Determine the [x, y] coordinate at the center of the cell enclosing the given text.  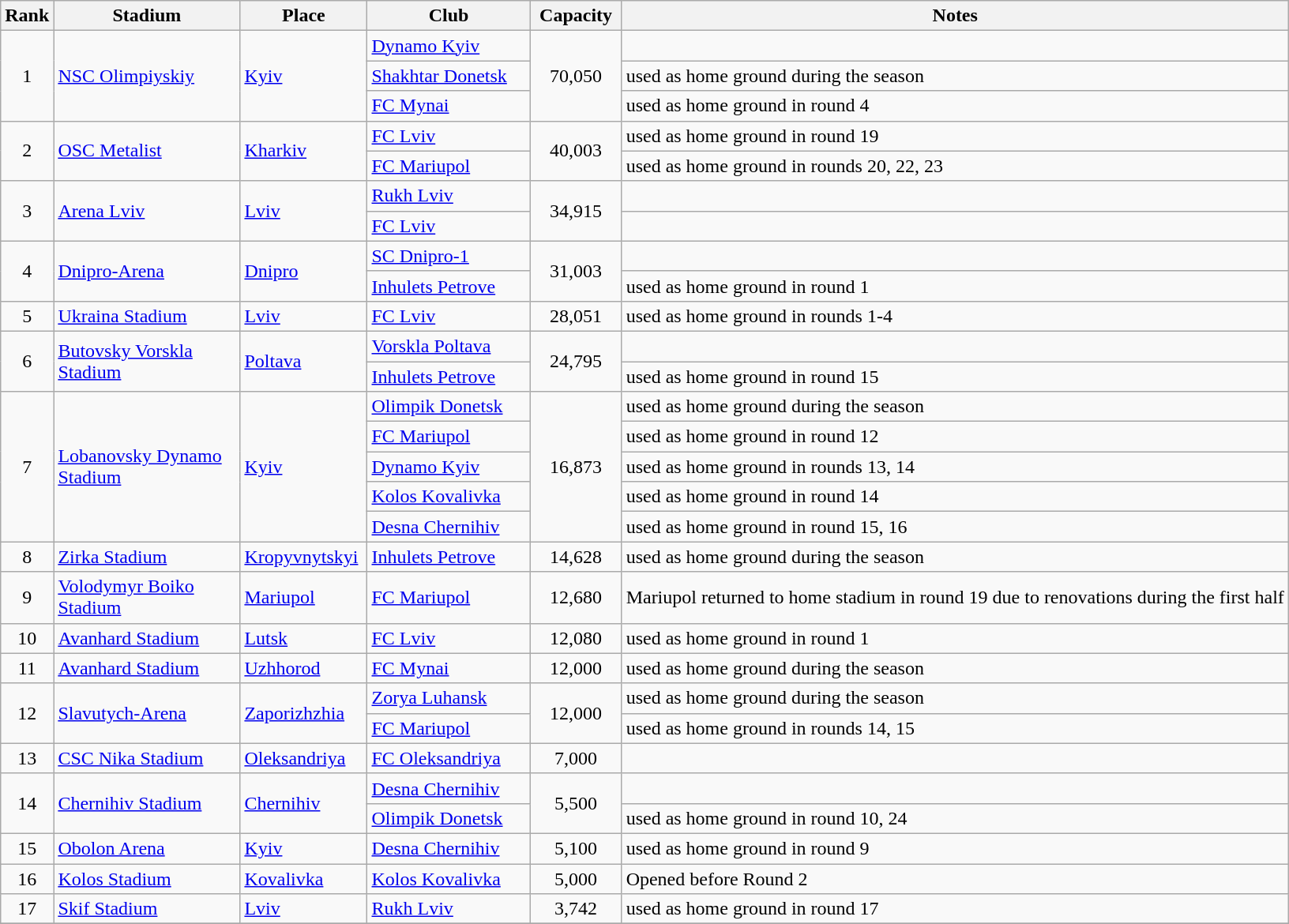
used as home ground in round 14 [955, 497]
16,873 [576, 467]
1 [27, 76]
3 [27, 211]
Slavutych-Arena [147, 713]
Butovsky Vorskla Stadium [147, 361]
Club [449, 16]
Place [303, 16]
14 [27, 803]
8 [27, 557]
Kovalivka [303, 879]
Mariupol returned to home stadium in round 19 due to renovations during the first half [955, 597]
Arena Lviv [147, 211]
Opened before Round 2 [955, 879]
5 [27, 316]
Kolos Stadium [147, 879]
14,628 [576, 557]
Oleksandriya [303, 758]
SC Dnipro-1 [449, 256]
7 [27, 467]
Lutsk [303, 638]
OSC Metalist [147, 151]
70,050 [576, 76]
Stadium [147, 16]
Uzhhorod [303, 668]
Ukraina Stadium [147, 316]
Shakhtar Donetsk [449, 76]
used as home ground in round 15, 16 [955, 527]
Zaporizhzhia [303, 713]
5,500 [576, 803]
Poltava [303, 361]
34,915 [576, 211]
10 [27, 638]
used as home ground in rounds 20, 22, 23 [955, 166]
Obolon Arena [147, 848]
17 [27, 909]
15 [27, 848]
NSC Olimpiyskiy [147, 76]
Skif Stadium [147, 909]
Lobanovsky Dynamo Stadium [147, 467]
Vorskla Poltava [449, 346]
Zorya Luhansk [449, 698]
40,003 [576, 151]
used as home ground in round 17 [955, 909]
used as home ground in rounds 14, 15 [955, 728]
Rank [27, 16]
Chernihiv [303, 803]
7,000 [576, 758]
CSC Nika Stadium [147, 758]
12,680 [576, 597]
Kharkiv [303, 151]
Volodymyr Boiko Stadium [147, 597]
9 [27, 597]
used as home ground in rounds 1-4 [955, 316]
used as home ground in rounds 13, 14 [955, 467]
used as home ground in round 9 [955, 848]
Zirka Stadium [147, 557]
Dnipro [303, 271]
used as home ground in round 19 [955, 136]
24,795 [576, 361]
4 [27, 271]
used as home ground in round 15 [955, 377]
12,080 [576, 638]
13 [27, 758]
FC Oleksandriya [449, 758]
16 [27, 879]
6 [27, 361]
Mariupol [303, 597]
31,003 [576, 271]
Kropyvnytskyi [303, 557]
Chernihiv Stadium [147, 803]
Dnipro-Arena [147, 271]
used as home ground in round 10, 24 [955, 818]
12 [27, 713]
5,000 [576, 879]
Capacity [576, 16]
11 [27, 668]
used as home ground in round 4 [955, 106]
used as home ground in round 12 [955, 437]
Notes [955, 16]
3,742 [576, 909]
28,051 [576, 316]
5,100 [576, 848]
2 [27, 151]
